Find where the given text appears and provide that cell's center as [x, y] coordinate. 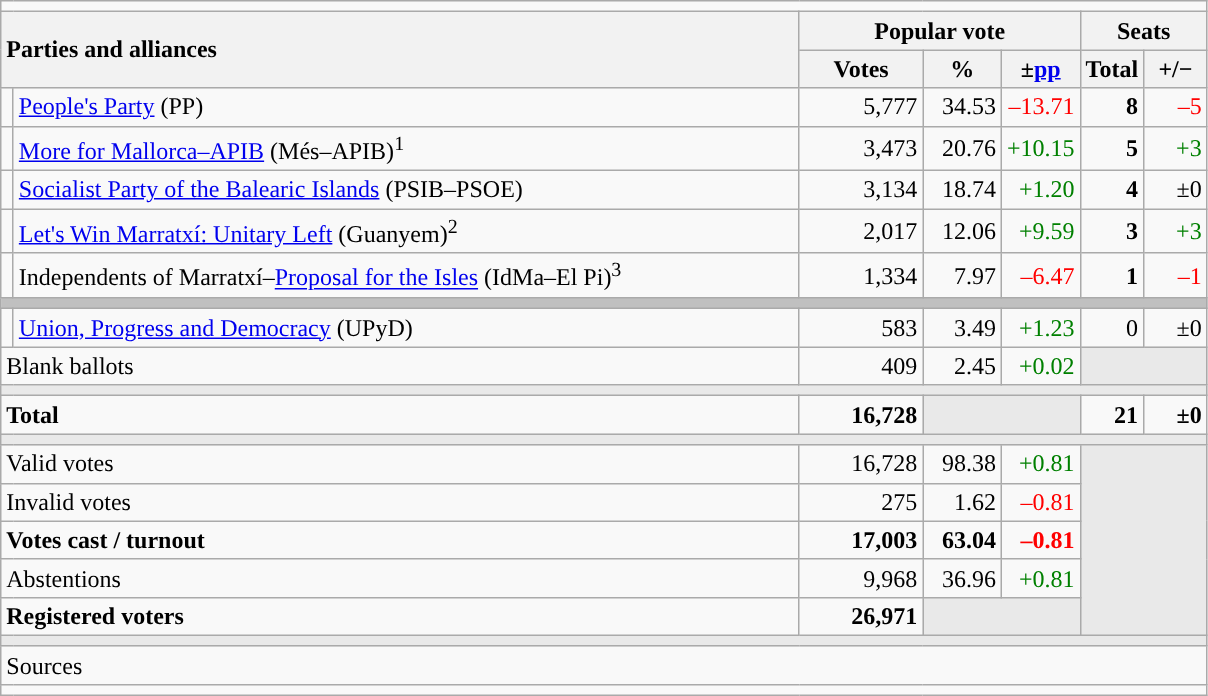
Abstentions [400, 578]
21 [1112, 415]
% [962, 69]
98.38 [962, 464]
2,017 [861, 232]
17,003 [861, 540]
People's Party (PP) [406, 107]
409 [861, 366]
+1.20 [1040, 190]
3.49 [962, 328]
3,134 [861, 190]
34.53 [962, 107]
Parties and alliances [400, 50]
+0.02 [1040, 366]
Seats [1144, 31]
63.04 [962, 540]
8 [1112, 107]
7.97 [962, 276]
Blank ballots [400, 366]
275 [861, 502]
3,473 [861, 148]
+1.23 [1040, 328]
Let's Win Marratxí: Unitary Left (Guanyem)2 [406, 232]
2.45 [962, 366]
1 [1112, 276]
1.62 [962, 502]
–6.47 [1040, 276]
–1 [1176, 276]
–13.71 [1040, 107]
12.06 [962, 232]
Socialist Party of the Balearic Islands (PSIB–PSOE) [406, 190]
583 [861, 328]
Registered voters [400, 616]
Union, Progress and Democracy (UPyD) [406, 328]
Independents of Marratxí–Proposal for the Isles (IdMa–El Pi)3 [406, 276]
Popular vote [940, 31]
1,334 [861, 276]
5 [1112, 148]
0 [1112, 328]
3 [1112, 232]
Votes cast / turnout [400, 540]
+/− [1176, 69]
–5 [1176, 107]
26,971 [861, 616]
+9.59 [1040, 232]
20.76 [962, 148]
±pp [1040, 69]
18.74 [962, 190]
Votes [861, 69]
9,968 [861, 578]
Valid votes [400, 464]
More for Mallorca–APIB (Més–APIB)1 [406, 148]
5,777 [861, 107]
Sources [604, 665]
+10.15 [1040, 148]
Invalid votes [400, 502]
36.96 [962, 578]
4 [1112, 190]
